Extract the (X, Y) coordinate from the center of the cell holding the provided text.  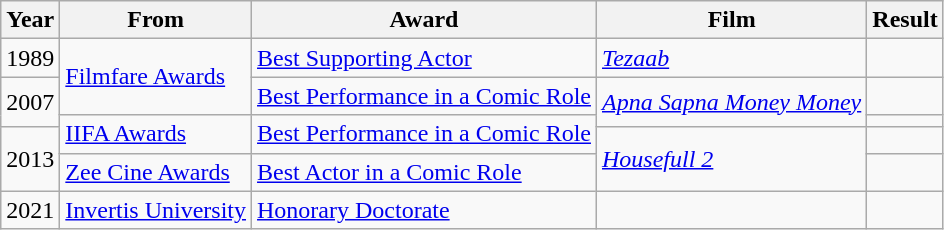
2021 (30, 210)
Year (30, 20)
2013 (30, 158)
Housefull 2 (731, 158)
Honorary Doctorate (424, 210)
1989 (30, 58)
Tezaab (731, 58)
Best Actor in a Comic Role (424, 172)
IIFA Awards (156, 134)
Invertis University (156, 210)
Zee Cine Awards (156, 172)
Filmfare Awards (156, 77)
From (156, 20)
Result (905, 20)
Best Supporting Actor (424, 58)
Award (424, 20)
Apna Sapna Money Money (731, 102)
2007 (30, 102)
Film (731, 20)
